Locate the cell with the specified text and output its [x, y] center coordinate. 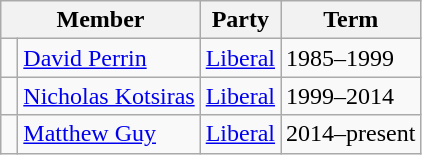
Matthew Guy [109, 134]
Party [240, 20]
David Perrin [109, 58]
1999–2014 [351, 96]
Term [351, 20]
Member [100, 20]
1985–1999 [351, 58]
Nicholas Kotsiras [109, 96]
2014–present [351, 134]
